For the text-containing cell, return its midpoint in [X, Y] coordinate format. 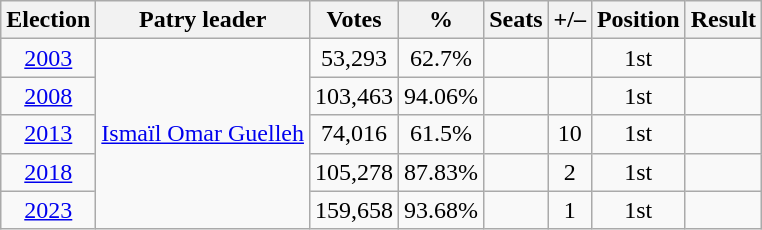
10 [570, 134]
2 [570, 172]
Election [48, 20]
74,016 [354, 134]
2013 [48, 134]
2008 [48, 96]
Patry leader [203, 20]
Result [723, 20]
53,293 [354, 58]
87.83% [442, 172]
Ismaïl Omar Guelleh [203, 134]
2003 [48, 58]
+/– [570, 20]
94.06% [442, 96]
1 [570, 210]
Position [638, 20]
2018 [48, 172]
Seats [516, 20]
159,658 [354, 210]
93.68% [442, 210]
Votes [354, 20]
105,278 [354, 172]
103,463 [354, 96]
% [442, 20]
61.5% [442, 134]
62.7% [442, 58]
2023 [48, 210]
